Extract the [X, Y] coordinate from the center of the cell holding the provided text.  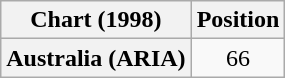
Australia (ARIA) [96, 58]
66 [238, 58]
Chart (1998) [96, 20]
Position [238, 20]
